Scan for the cell matching the given text and deliver its (x, y) coordinate at center. 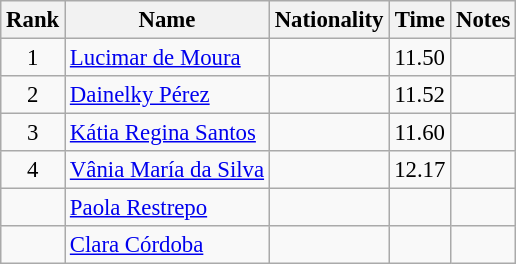
Clara Córdoba (168, 245)
11.52 (420, 95)
11.60 (420, 133)
Rank (33, 20)
Vânia María da Silva (168, 170)
Kátia Regina Santos (168, 133)
11.50 (420, 58)
2 (33, 95)
Time (420, 20)
Name (168, 20)
4 (33, 170)
Nationality (328, 20)
1 (33, 58)
Notes (484, 20)
Dainelky Pérez (168, 95)
12.17 (420, 170)
Lucimar de Moura (168, 58)
Paola Restrepo (168, 208)
3 (33, 133)
